Scan for the cell matching the given text and deliver its (x, y) coordinate at center. 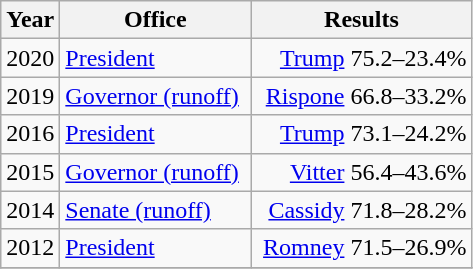
Trump 75.2–23.4% (362, 58)
Romney 71.5–26.9% (362, 248)
2016 (30, 134)
2014 (30, 210)
Office (156, 20)
Cassidy 71.8–28.2% (362, 210)
Year (30, 20)
Trump 73.1–24.2% (362, 134)
Results (362, 20)
2015 (30, 172)
2012 (30, 248)
Vitter 56.4–43.6% (362, 172)
Senate (runoff) (156, 210)
Rispone 66.8–33.2% (362, 96)
2020 (30, 58)
2019 (30, 96)
